Find where the given text appears and provide that cell's center as [X, Y] coordinate. 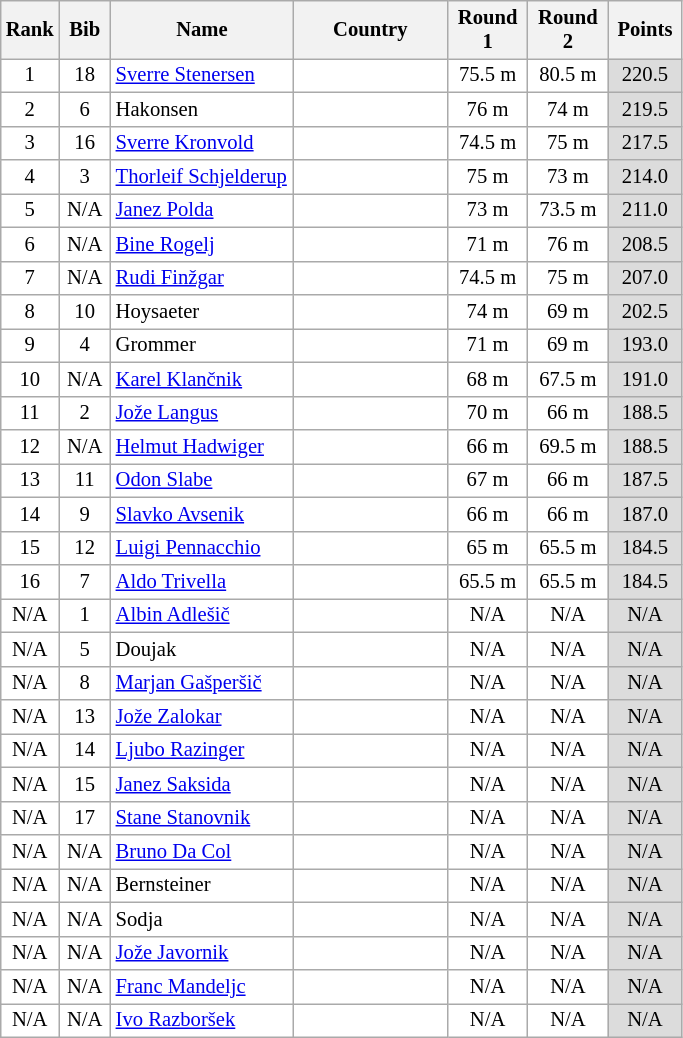
Jože Zalokar [202, 717]
67 m [487, 480]
67.5 m [568, 379]
208.5 [645, 244]
Marjan Gašperšič [202, 683]
Round 1 [487, 29]
Country [370, 29]
Jože Langus [202, 413]
75.5 m [487, 75]
Karel Klančnik [202, 379]
Albin Adlešič [202, 615]
211.0 [645, 210]
Hoysaeter [202, 311]
187.5 [645, 480]
Slavko Avsenik [202, 514]
17 [85, 818]
Points [645, 29]
Ivo Razboršek [202, 1020]
Sverre Stenersen [202, 75]
Rank [30, 29]
220.5 [645, 75]
Bernsteiner [202, 885]
Round 2 [568, 29]
Aldo Trivella [202, 581]
202.5 [645, 311]
69.5 m [568, 447]
Hakonsen [202, 109]
Luigi Pennacchio [202, 548]
Bruno Da Col [202, 851]
Stane Stanovnik [202, 818]
191.0 [645, 379]
Bine Rogelj [202, 244]
70 m [487, 413]
Doujak [202, 649]
Jože Javornik [202, 953]
217.5 [645, 143]
Janez Polda [202, 210]
18 [85, 75]
Name [202, 29]
65 m [487, 548]
Franc Mandeljc [202, 987]
Grommer [202, 345]
Sverre Kronvold [202, 143]
Rudi Finžgar [202, 278]
187.0 [645, 514]
214.0 [645, 177]
Helmut Hadwiger [202, 447]
193.0 [645, 345]
Thorleif Schjelderup [202, 177]
Janez Saksida [202, 784]
73.5 m [568, 210]
Bib [85, 29]
Ljubo Razinger [202, 750]
80.5 m [568, 75]
68 m [487, 379]
207.0 [645, 278]
219.5 [645, 109]
Sodja [202, 919]
Odon Slabe [202, 480]
